Output the [x, y] coordinate of the center of the cell containing the given text.  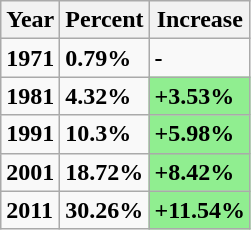
2011 [30, 210]
4.32% [104, 96]
30.26% [104, 210]
- [200, 58]
+5.98% [200, 134]
Increase [200, 20]
10.3% [104, 134]
+8.42% [200, 172]
Percent [104, 20]
+3.53% [200, 96]
1991 [30, 134]
0.79% [104, 58]
1971 [30, 58]
1981 [30, 96]
Year [30, 20]
18.72% [104, 172]
+11.54% [200, 210]
2001 [30, 172]
